Pinpoint the cell where the given text exists, returning its (x, y) midpoint coordinate. 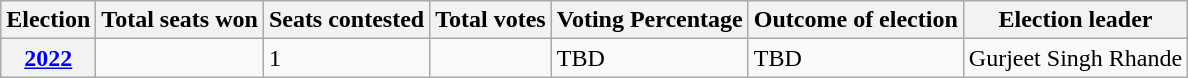
Gurjeet Singh Rhande (1075, 58)
Total votes (491, 20)
Total seats won (180, 20)
2022 (48, 58)
1 (346, 58)
Election leader (1075, 20)
Election (48, 20)
Voting Percentage (650, 20)
Outcome of election (856, 20)
Seats contested (346, 20)
